Determine the [X, Y] coordinate at the center of the cell enclosing the given text.  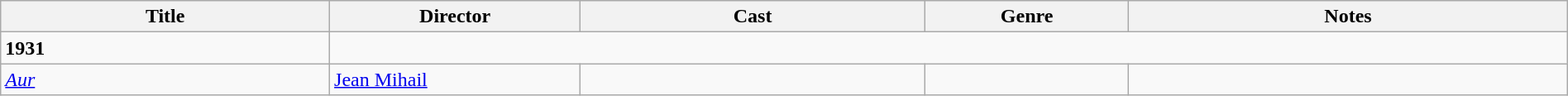
Director [455, 17]
Cast [753, 17]
Jean Mihail [455, 79]
Genre [1026, 17]
Aur [165, 79]
1931 [165, 48]
Title [165, 17]
Notes [1348, 17]
